Locate the cell with the specified text and output its (x, y) center coordinate. 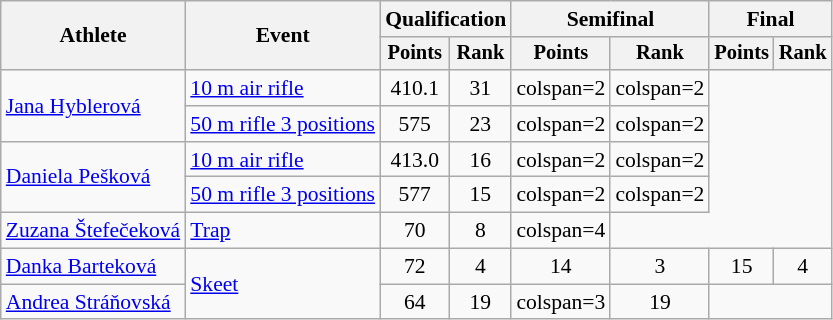
Daniela Pešková (94, 178)
Skeet (282, 284)
Trap (282, 231)
Final (770, 19)
23 (480, 124)
577 (414, 195)
14 (560, 267)
413.0 (414, 160)
3 (660, 267)
Andrea Stráňovská (94, 302)
Semifinal (610, 19)
Qualification (446, 19)
Zuzana Štefečeková (94, 231)
colspan=4 (560, 231)
16 (480, 160)
Athlete (94, 36)
Danka Barteková (94, 267)
410.1 (414, 88)
8 (480, 231)
70 (414, 231)
Jana Hyblerová (94, 106)
72 (414, 267)
Event (282, 36)
64 (414, 302)
575 (414, 124)
colspan=3 (560, 302)
31 (480, 88)
